For the text-containing cell, return its midpoint in [x, y] coordinate format. 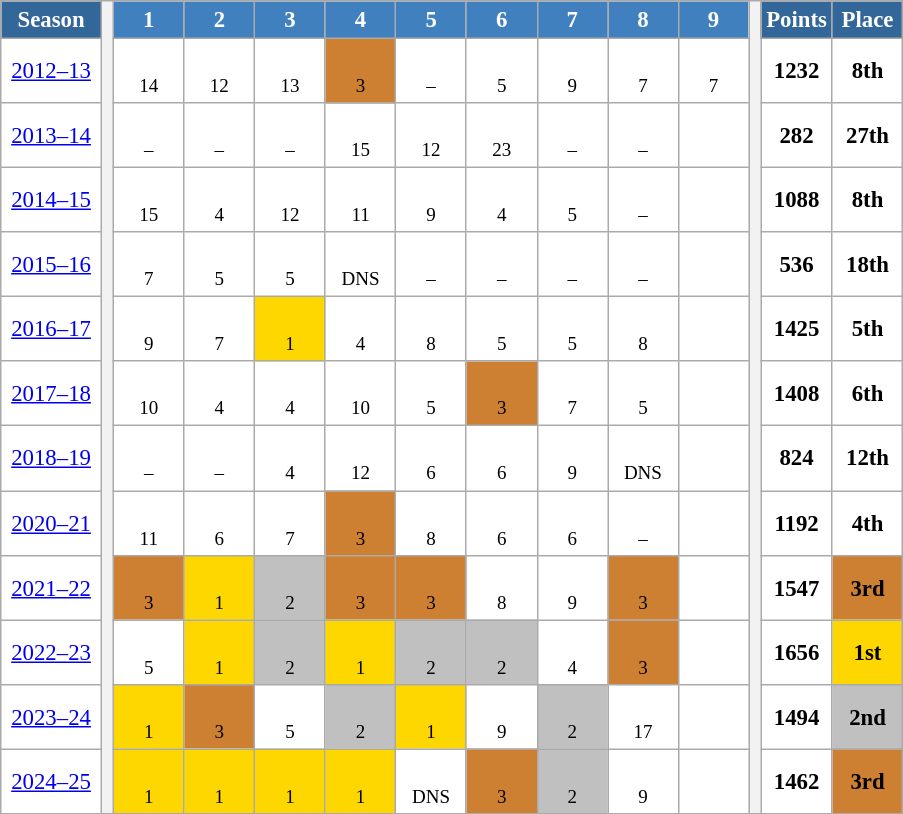
5th [868, 330]
2018–19 [52, 458]
18th [868, 264]
2022–23 [52, 652]
824 [796, 458]
1088 [796, 200]
2021–22 [52, 588]
1st [868, 652]
1494 [796, 716]
1547 [796, 588]
4th [868, 524]
6th [868, 394]
1192 [796, 524]
2015–16 [52, 264]
2012–13 [52, 72]
13 [290, 72]
536 [796, 264]
Place [868, 20]
1232 [796, 72]
Points [796, 20]
282 [796, 136]
23 [502, 136]
1408 [796, 394]
2nd [868, 716]
2014–15 [52, 200]
1462 [796, 782]
12th [868, 458]
27th [868, 136]
2020–21 [52, 524]
17 [644, 716]
2013–14 [52, 136]
2017–18 [52, 394]
2023–24 [52, 716]
2024–25 [52, 782]
Season [52, 20]
2016–17 [52, 330]
1656 [796, 652]
1425 [796, 330]
14 [148, 72]
